Determine the [x, y] coordinate at the center of the cell enclosing the given text.  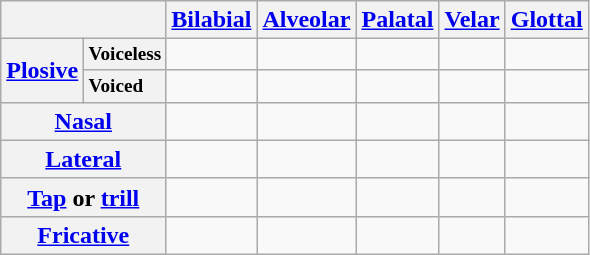
Bilabial [212, 20]
Nasal [84, 121]
Alveolar [306, 20]
Fricative [84, 235]
Palatal [398, 20]
Plosive [42, 70]
Tap or trill [84, 197]
Voiced [125, 86]
Glottal [546, 20]
Velar [472, 20]
Voiceless [125, 55]
Lateral [84, 159]
